Provide the [x, y] coordinate of the cell's center where the given text is located.  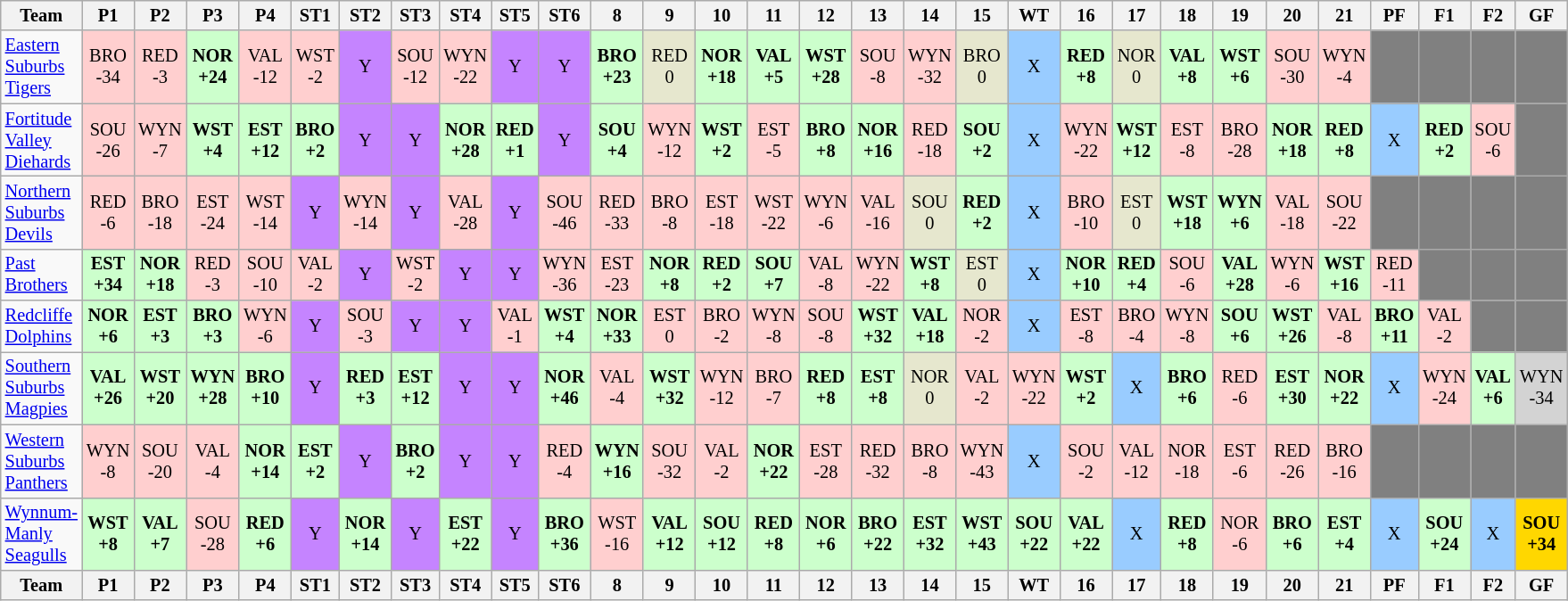
NOR-18 [1187, 461]
VAL-18 [1292, 212]
BRO+10 [265, 388]
Past Brothers [41, 275]
BRO-34 [108, 67]
SOU-46 [565, 212]
BRO+3 [213, 326]
BRO-28 [1240, 140]
VAL+26 [108, 388]
RED+6 [265, 534]
VAL+18 [929, 326]
RED-33 [617, 212]
BRO-16 [1344, 461]
SOU-22 [1344, 212]
SOU-28 [213, 534]
NOR+16 [878, 140]
WST+18 [1187, 212]
EST-18 [722, 212]
BRO-10 [1085, 212]
BRO-18 [160, 212]
BRO+8 [826, 140]
RED+4 [1136, 275]
RED-26 [1292, 461]
WST-22 [773, 212]
VAL+12 [669, 534]
RED+1 [516, 140]
EST+4 [1344, 534]
EST+3 [160, 326]
SOU+34 [1541, 534]
RED+3 [365, 388]
BRO0 [982, 67]
SOU-26 [108, 140]
RED0 [669, 67]
WYN+28 [213, 388]
NOR+24 [213, 67]
WST+16 [1344, 275]
Western Suburbs Panthers [41, 461]
RED-11 [1394, 275]
VAL-16 [878, 212]
EST-28 [826, 461]
BRO-4 [1136, 326]
EST+32 [929, 534]
Redcliffe Dolphins [41, 326]
RED-18 [929, 140]
VAL-1 [516, 326]
Eastern Suburbs Tigers [41, 67]
SOU+2 [982, 140]
Northern Suburbs Devils [41, 212]
WST+26 [1292, 326]
WYN-32 [929, 67]
VAL+7 [160, 534]
EST+2 [315, 461]
SOU+24 [1444, 534]
SOU0 [929, 212]
RED-4 [565, 461]
WYN+16 [617, 461]
SOU-32 [669, 461]
EST+22 [466, 534]
EST-5 [773, 140]
WYN-14 [365, 212]
WST+6 [1240, 67]
VAL+28 [1240, 275]
SOU-2 [1085, 461]
WST-16 [617, 534]
SOU-20 [160, 461]
WST+12 [1136, 140]
Fortitude Valley Diehards [41, 140]
EST-24 [213, 212]
WYN-34 [1541, 388]
SOU+4 [617, 140]
SOU-10 [265, 275]
WST+28 [826, 67]
NOR+33 [617, 326]
BRO-2 [722, 326]
EST-6 [1240, 461]
SOU+22 [1034, 534]
BRO+22 [878, 534]
VAL+8 [1187, 67]
SOU+6 [1240, 326]
VAL+5 [773, 67]
VAL+6 [1493, 388]
EST+8 [878, 388]
SOU-30 [1292, 67]
WYN-7 [160, 140]
BRO-7 [773, 388]
NOR+8 [669, 275]
WST+20 [160, 388]
SOU-12 [416, 67]
WYN-36 [565, 275]
WYN-43 [982, 461]
VAL+22 [1085, 534]
NOR+46 [565, 388]
EST+34 [108, 275]
SOU+12 [722, 534]
EST-23 [617, 275]
SOU-3 [365, 326]
NOR-2 [982, 326]
WST-14 [265, 212]
WYN+6 [1240, 212]
WST+43 [982, 534]
SOU+7 [773, 275]
NOR+28 [466, 140]
WYN-4 [1344, 67]
NOR+10 [1085, 275]
RED-32 [878, 461]
BRO+36 [565, 534]
BRO+11 [1394, 326]
WYN-24 [1444, 388]
BRO+23 [617, 67]
VAL-28 [466, 212]
EST+30 [1292, 388]
Wynnum-Manly Seagulls [41, 534]
NOR-6 [1240, 534]
Southern Suburbs Magpies [41, 388]
